Identify which cell holds the provided text, then report its [x, y] central coordinate. 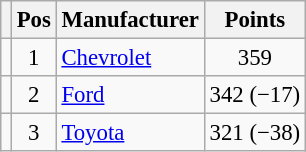
Manufacturer [130, 20]
Pos [34, 20]
Points [254, 20]
Ford [130, 95]
2 [34, 95]
1 [34, 58]
Chevrolet [130, 58]
Toyota [130, 133]
342 (−17) [254, 95]
3 [34, 133]
321 (−38) [254, 133]
359 [254, 58]
